Identify which cell holds the provided text, then report its [X, Y] central coordinate. 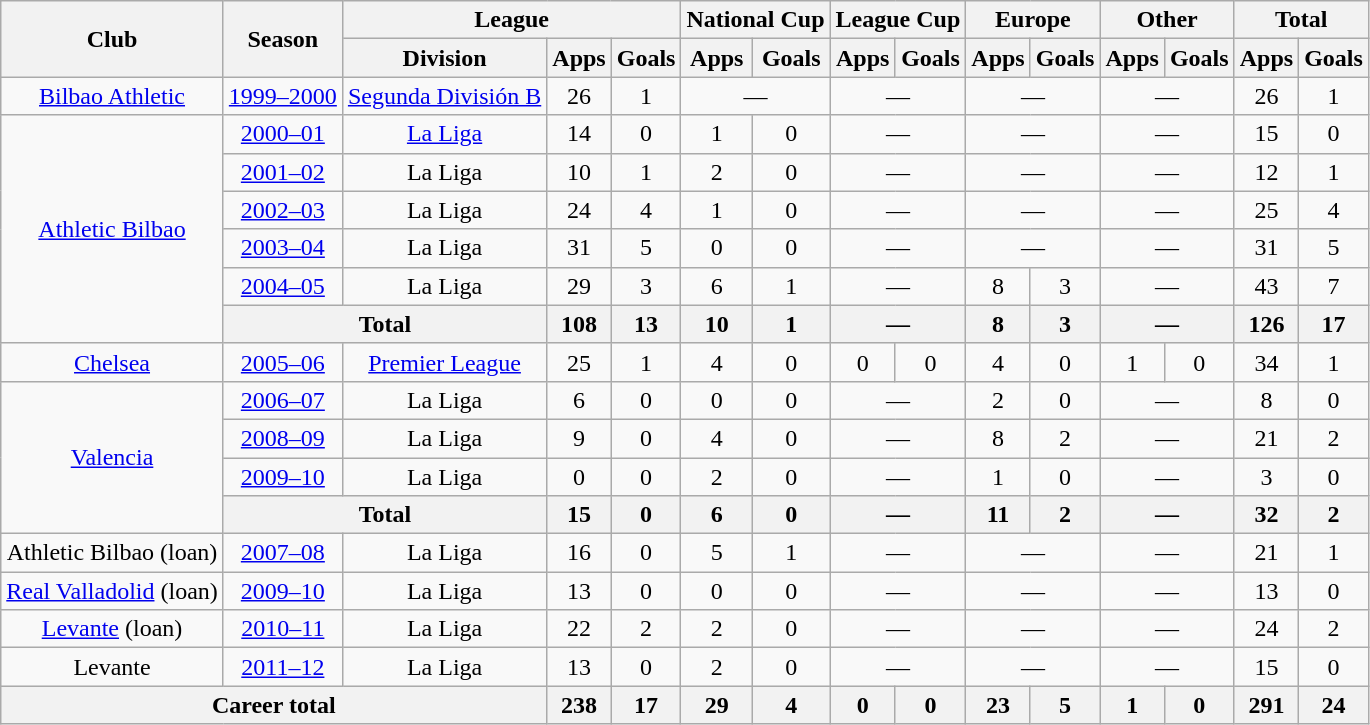
238 [579, 705]
1999–2000 [282, 96]
Career total [274, 705]
2000–01 [282, 134]
League [512, 20]
2006–07 [282, 400]
7 [1334, 286]
14 [579, 134]
2010–11 [282, 629]
Premier League [444, 362]
2002–03 [282, 210]
2007–08 [282, 553]
126 [1266, 324]
League Cup [898, 20]
11 [998, 515]
National Cup [756, 20]
23 [998, 705]
291 [1266, 705]
Levante (loan) [112, 629]
108 [579, 324]
16 [579, 553]
Segunda División B [444, 96]
Chelsea [112, 362]
2005–06 [282, 362]
Bilbao Athletic [112, 96]
Athletic Bilbao (loan) [112, 553]
2004–05 [282, 286]
2003–04 [282, 248]
Real Valladolid (loan) [112, 591]
22 [579, 629]
2011–12 [282, 667]
Club [112, 39]
Valencia [112, 457]
32 [1266, 515]
12 [1266, 172]
2001–02 [282, 172]
Europe [1033, 20]
Division [444, 58]
9 [579, 438]
Levante [112, 667]
Other [1167, 20]
2008–09 [282, 438]
43 [1266, 286]
Athletic Bilbao [112, 229]
34 [1266, 362]
Season [282, 39]
